For the text-containing cell, return its midpoint in [x, y] coordinate format. 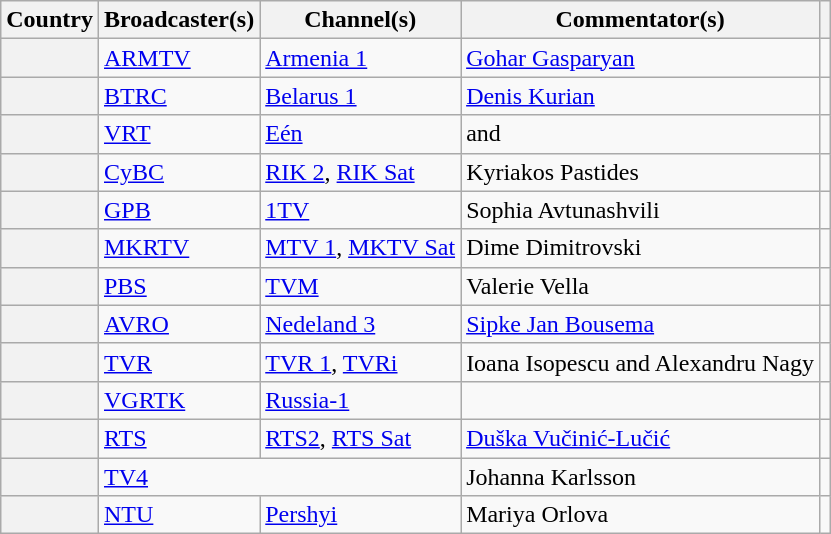
TV4 [279, 477]
CyBC [178, 172]
VRT [178, 134]
Dime Dimitrovski [640, 248]
RTS2, RTS Sat [360, 438]
Armenia 1 [360, 58]
NTU [178, 515]
1TV [360, 210]
Denis Kurian [640, 96]
MKRTV [178, 248]
Eén [360, 134]
Kyriakos Pastides [640, 172]
VGRTK [178, 400]
Gohar Gasparyan [640, 58]
PBS [178, 286]
Commentator(s) [640, 20]
Belarus 1 [360, 96]
TVM [360, 286]
Broadcaster(s) [178, 20]
Mariya Orlova [640, 515]
RIK 2, RIK Sat [360, 172]
TVR 1, TVRi [360, 362]
Johanna Karlsson [640, 477]
Ioana Isopescu and Alexandru Nagy [640, 362]
Russia-1 [360, 400]
MTV 1, MKTV Sat [360, 248]
Nedeland 3 [360, 324]
Pershyi [360, 515]
GPB [178, 210]
Country [50, 20]
Sophia Avtunashvili [640, 210]
RTS [178, 438]
Sipke Jan Bousema [640, 324]
AVRO [178, 324]
and [640, 134]
Valerie Vella [640, 286]
Channel(s) [360, 20]
TVR [178, 362]
Duška Vučinić-Lučić [640, 438]
ARMTV [178, 58]
BTRC [178, 96]
